Find where the given text appears and provide that cell's center as (X, Y) coordinate. 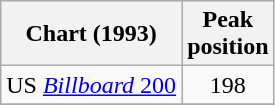
198 (228, 85)
Chart (1993) (92, 34)
Peakposition (228, 34)
US Billboard 200 (92, 85)
